Locate the cell with the specified text and output its [x, y] center coordinate. 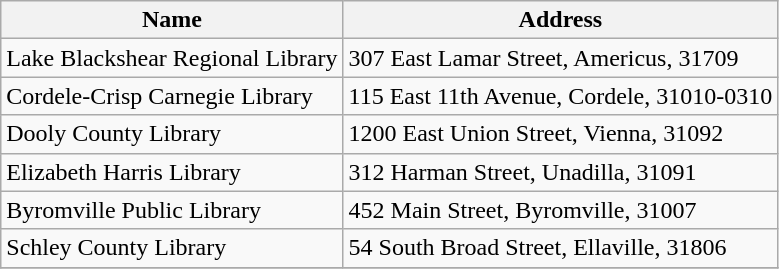
Dooly County Library [172, 134]
452 Main Street, Byromville, 31007 [560, 210]
Lake Blackshear Regional Library [172, 58]
Elizabeth Harris Library [172, 172]
Name [172, 20]
115 East 11th Avenue, Cordele, 31010-0310 [560, 96]
1200 East Union Street, Vienna, 31092 [560, 134]
Schley County Library [172, 248]
Byromville Public Library [172, 210]
307 East Lamar Street, Americus, 31709 [560, 58]
Address [560, 20]
54 South Broad Street, Ellaville, 31806 [560, 248]
312 Harman Street, Unadilla, 31091 [560, 172]
Cordele-Crisp Carnegie Library [172, 96]
